Identify which cell holds the provided text, then report its [X, Y] central coordinate. 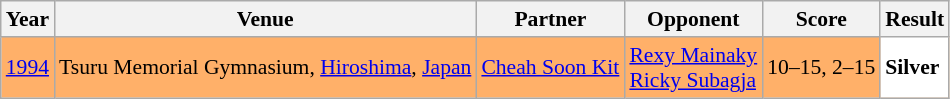
10–15, 2–15 [821, 68]
Year [28, 19]
Rexy Mainaky Ricky Subagja [693, 68]
Cheah Soon Kit [550, 68]
Opponent [693, 19]
Score [821, 19]
Partner [550, 19]
Venue [265, 19]
Result [914, 19]
Silver [914, 68]
1994 [28, 68]
Tsuru Memorial Gymnasium, Hiroshima, Japan [265, 68]
